Detect which cell encompasses the target text, then output its [X, Y] center coordinate. 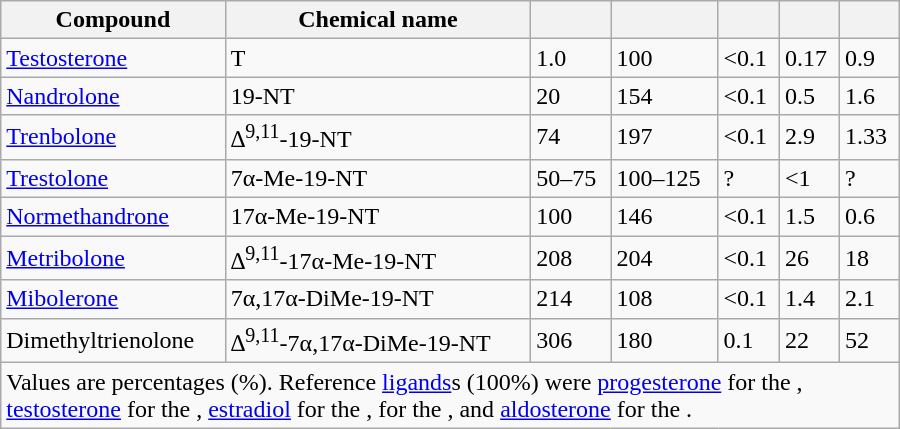
∆9,11-7α,17α-DiMe-19-NT [378, 340]
Trestolone [113, 178]
Trenbolone [113, 138]
17α-Me-19-NT [378, 217]
0.9 [869, 58]
100–125 [664, 178]
Normethandrone [113, 217]
Dimethyltrienolone [113, 340]
Metribolone [113, 258]
1.5 [810, 217]
1.0 [571, 58]
T [378, 58]
52 [869, 340]
50–75 [571, 178]
1.6 [869, 96]
208 [571, 258]
306 [571, 340]
7α,17α-DiMe-19-NT [378, 299]
0.1 [749, 340]
2.9 [810, 138]
∆9,11-17α-Me-19-NT [378, 258]
Compound [113, 20]
214 [571, 299]
Nandrolone [113, 96]
197 [664, 138]
1.4 [810, 299]
74 [571, 138]
<1 [810, 178]
22 [810, 340]
108 [664, 299]
0.6 [869, 217]
∆9,11-19-NT [378, 138]
0.5 [810, 96]
20 [571, 96]
Testosterone [113, 58]
7α-Me-19-NT [378, 178]
180 [664, 340]
Mibolerone [113, 299]
0.17 [810, 58]
19-NT [378, 96]
154 [664, 96]
146 [664, 217]
Chemical name [378, 20]
2.1 [869, 299]
1.33 [869, 138]
204 [664, 258]
26 [810, 258]
18 [869, 258]
